Capture the cell that displays the provided text and extract its [X, Y] central coordinate. 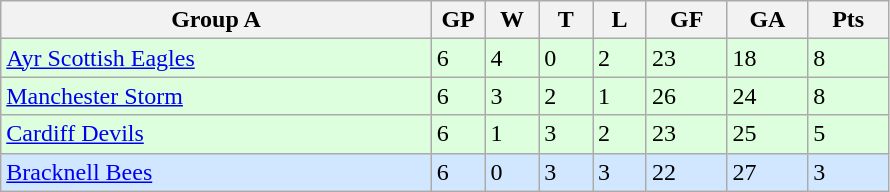
5 [848, 134]
GF [686, 20]
Bracknell Bees [216, 172]
22 [686, 172]
Cardiff Devils [216, 134]
27 [768, 172]
Group A [216, 20]
Manchester Storm [216, 96]
24 [768, 96]
GP [458, 20]
W [512, 20]
4 [512, 58]
18 [768, 58]
L [620, 20]
T [566, 20]
25 [768, 134]
Ayr Scottish Eagles [216, 58]
Pts [848, 20]
GA [768, 20]
26 [686, 96]
